Provide the [X, Y] coordinate of the cell's center where the given text is located.  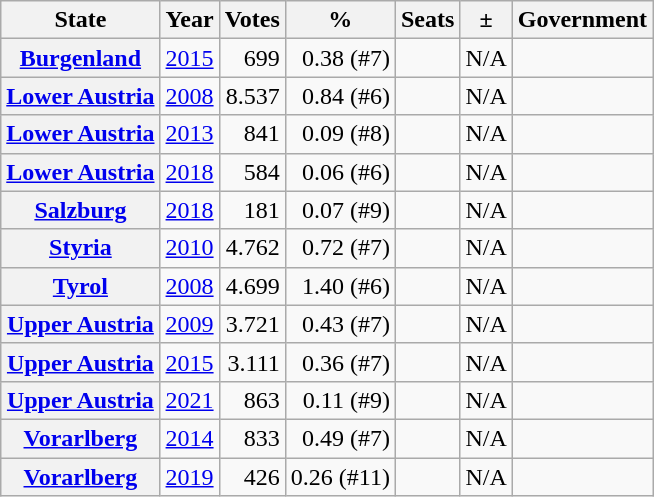
833 [252, 438]
0.36 (#7) [340, 362]
863 [252, 400]
% [340, 20]
1.40 (#6) [340, 286]
8.537 [252, 96]
0.09 (#8) [340, 134]
0.43 (#7) [340, 324]
426 [252, 477]
841 [252, 134]
Government [582, 20]
0.11 (#9) [340, 400]
Styria [80, 248]
Votes [252, 20]
4.762 [252, 248]
2019 [190, 477]
Seats [427, 20]
Salzburg [80, 210]
0.06 (#6) [340, 172]
0.49 (#7) [340, 438]
3.721 [252, 324]
3.111 [252, 362]
2009 [190, 324]
Burgenland [80, 58]
Tyrol [80, 286]
699 [252, 58]
0.72 (#7) [340, 248]
584 [252, 172]
Year [190, 20]
± [486, 20]
State [80, 20]
2021 [190, 400]
2010 [190, 248]
0.26 (#11) [340, 477]
2014 [190, 438]
2013 [190, 134]
0.38 (#7) [340, 58]
4.699 [252, 286]
181 [252, 210]
0.84 (#6) [340, 96]
0.07 (#9) [340, 210]
